From the cell containing the given text, extract its center point as (x, y) coordinate. 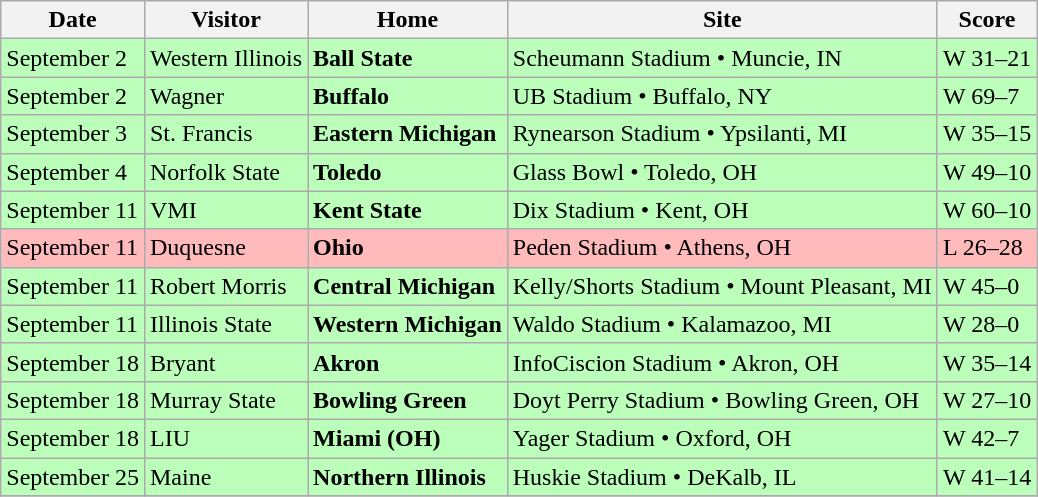
L 26–28 (986, 248)
Doyt Perry Stadium • Bowling Green, OH (722, 400)
Visitor (226, 20)
LIU (226, 438)
Site (722, 20)
Buffalo (408, 96)
Wagner (226, 96)
Northern Illinois (408, 477)
W 41–14 (986, 477)
Score (986, 20)
Ohio (408, 248)
W 49–10 (986, 172)
Central Michigan (408, 286)
W 42–7 (986, 438)
Maine (226, 477)
Glass Bowl • Toledo, OH (722, 172)
Bowling Green (408, 400)
Western Illinois (226, 58)
W 69–7 (986, 96)
Murray State (226, 400)
W 28–0 (986, 324)
September 3 (73, 134)
Eastern Michigan (408, 134)
Waldo Stadium • Kalamazoo, MI (722, 324)
W 27–10 (986, 400)
UB Stadium • Buffalo, NY (722, 96)
Scheumann Stadium • Muncie, IN (722, 58)
InfoCiscion Stadium • Akron, OH (722, 362)
Dix Stadium • Kent, OH (722, 210)
Norfolk State (226, 172)
Duquesne (226, 248)
Ball State (408, 58)
W 60–10 (986, 210)
W 45–0 (986, 286)
September 25 (73, 477)
Western Michigan (408, 324)
Huskie Stadium • DeKalb, IL (722, 477)
W 31–21 (986, 58)
Home (408, 20)
St. Francis (226, 134)
Miami (OH) (408, 438)
Rynearson Stadium • Ypsilanti, MI (722, 134)
VMI (226, 210)
Illinois State (226, 324)
Robert Morris (226, 286)
Bryant (226, 362)
Yager Stadium • Oxford, OH (722, 438)
Toledo (408, 172)
W 35–15 (986, 134)
Akron (408, 362)
W 35–14 (986, 362)
September 4 (73, 172)
Date (73, 20)
Kelly/Shorts Stadium • Mount Pleasant, MI (722, 286)
Kent State (408, 210)
Peden Stadium • Athens, OH (722, 248)
